Provide the (x, y) coordinate of the cell's center where the given text is located.  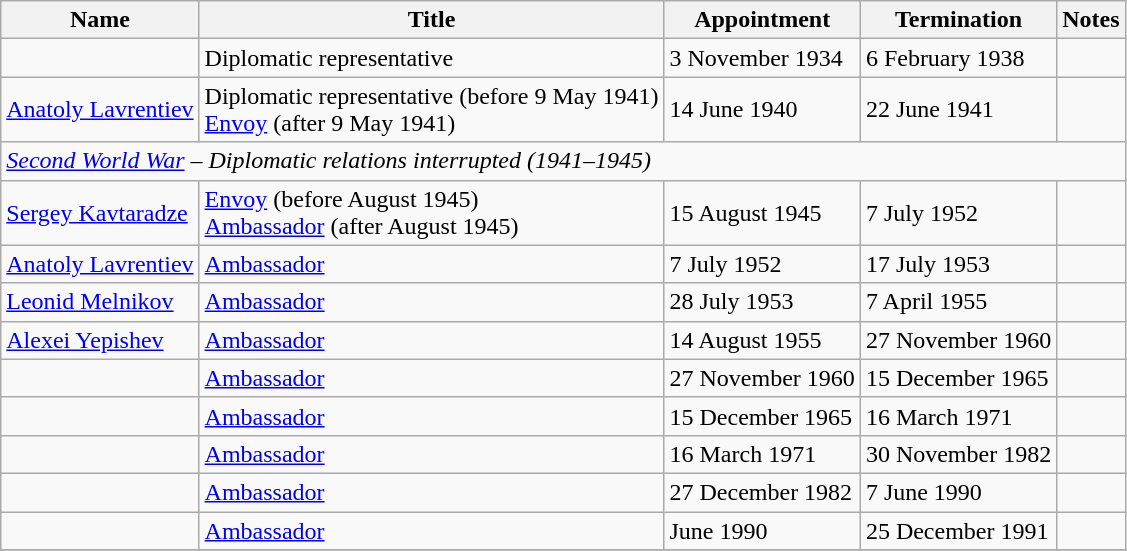
27 December 1982 (762, 492)
22 June 1941 (958, 110)
Diplomatic representative (before 9 May 1941)Envoy (after 9 May 1941) (432, 110)
June 1990 (762, 531)
Appointment (762, 20)
17 July 1953 (958, 264)
6 February 1938 (958, 58)
3 November 1934 (762, 58)
Diplomatic representative (432, 58)
Notes (1091, 20)
14 June 1940 (762, 110)
7 June 1990 (958, 492)
Leonid Melnikov (100, 302)
Envoy (before August 1945)Ambassador (after August 1945) (432, 212)
25 December 1991 (958, 531)
15 August 1945 (762, 212)
Title (432, 20)
28 July 1953 (762, 302)
Sergey Kavtaradze (100, 212)
30 November 1982 (958, 454)
Alexei Yepishev (100, 340)
7 April 1955 (958, 302)
Termination (958, 20)
14 August 1955 (762, 340)
Name (100, 20)
Second World War – Diplomatic relations interrupted (1941–1945) (563, 161)
